Pinpoint the cell where the given text exists, returning its (X, Y) midpoint coordinate. 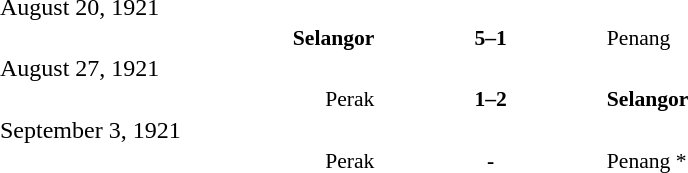
1–2 (490, 99)
5–1 (490, 38)
